Scan for the cell matching the given text and deliver its (x, y) coordinate at center. 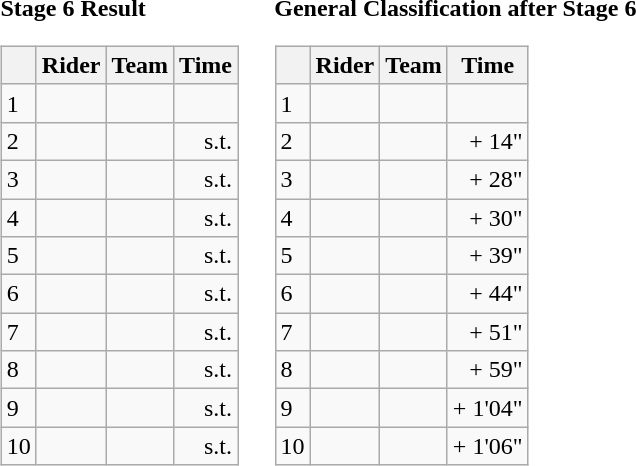
+ 14" (488, 141)
+ 39" (488, 256)
+ 59" (488, 370)
+ 51" (488, 332)
+ 28" (488, 179)
+ 1'06" (488, 446)
+ 1'04" (488, 408)
+ 30" (488, 217)
+ 44" (488, 294)
